Locate the cell with the specified text and output its [x, y] center coordinate. 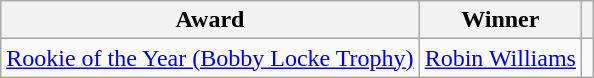
Robin Williams [500, 58]
Winner [500, 20]
Rookie of the Year (Bobby Locke Trophy) [210, 58]
Award [210, 20]
